From the cell containing the given text, extract its center point as [x, y] coordinate. 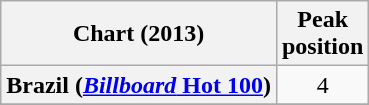
Brazil (Billboard Hot 100) [139, 85]
Peak position [322, 34]
4 [322, 85]
Chart (2013) [139, 34]
